For the text-containing cell, return its midpoint in (X, Y) coordinate format. 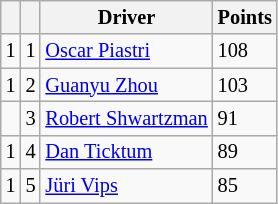
103 (245, 85)
91 (245, 118)
4 (31, 152)
Guanyu Zhou (126, 85)
5 (31, 186)
3 (31, 118)
89 (245, 152)
Dan Ticktum (126, 152)
85 (245, 186)
2 (31, 85)
Points (245, 17)
Jüri Vips (126, 186)
108 (245, 51)
Driver (126, 17)
Robert Shwartzman (126, 118)
Oscar Piastri (126, 51)
